From the cell containing the given text, extract its center point as [x, y] coordinate. 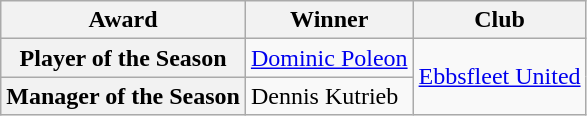
Club [500, 20]
Dennis Kutrieb [329, 96]
Winner [329, 20]
Manager of the Season [124, 96]
Player of the Season [124, 58]
Award [124, 20]
Ebbsfleet United [500, 77]
Dominic Poleon [329, 58]
